Search for the cell housing the specified text and yield its (x, y) center coordinate. 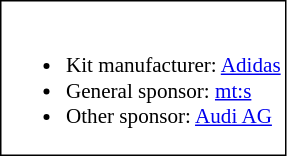
Kit manufacturer: AdidasGeneral sponsor: mt:sOther sponsor: Audi AG (143, 78)
